Determine the (X, Y) coordinate at the center of the cell enclosing the given text.  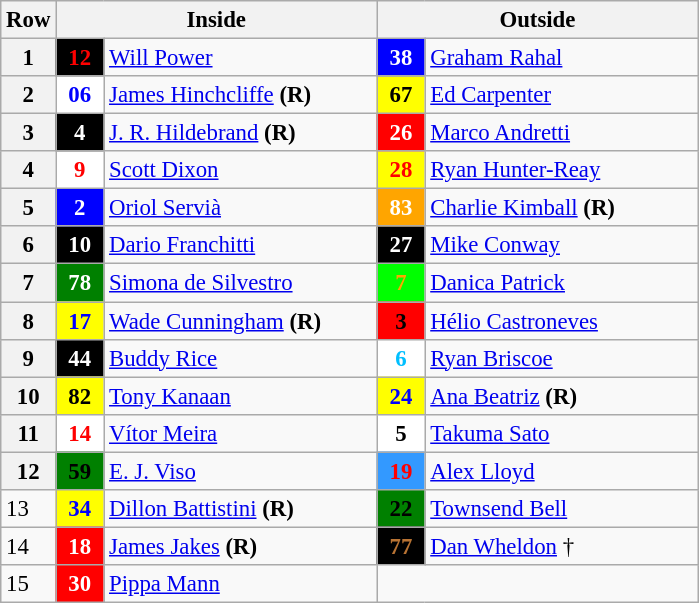
Simona de Silvestro (240, 283)
James Jakes (R) (240, 546)
82 (80, 396)
Ed Carpenter (562, 95)
Row (28, 20)
Charlie Kimball (R) (562, 208)
E. J. Viso (240, 471)
18 (80, 546)
Ana Beatriz (R) (562, 396)
Dan Wheldon † (562, 546)
34 (80, 509)
Will Power (240, 58)
Vítor Meira (240, 433)
30 (80, 584)
Scott Dixon (240, 170)
Oriol Servià (240, 208)
J. R. Hildebrand (R) (240, 133)
59 (80, 471)
Marco Andretti (562, 133)
8 (28, 321)
13 (28, 509)
67 (401, 95)
15 (28, 584)
19 (401, 471)
11 (28, 433)
Tony Kanaan (240, 396)
Outside (538, 20)
Buddy Rice (240, 358)
Dillon Battistini (R) (240, 509)
26 (401, 133)
17 (80, 321)
Ryan Briscoe (562, 358)
24 (401, 396)
Danica Patrick (562, 283)
27 (401, 245)
Wade Cunningham (R) (240, 321)
Mike Conway (562, 245)
1 (28, 58)
Ryan Hunter-Reay (562, 170)
Graham Rahal (562, 58)
28 (401, 170)
Takuma Sato (562, 433)
78 (80, 283)
Dario Franchitti (240, 245)
38 (401, 58)
Alex Lloyd (562, 471)
06 (80, 95)
44 (80, 358)
Townsend Bell (562, 509)
James Hinchcliffe (R) (240, 95)
Hélio Castroneves (562, 321)
83 (401, 208)
Inside (216, 20)
77 (401, 546)
Pippa Mann (240, 584)
22 (401, 509)
